Return the (x, y) coordinate for the center point of the cell that contains the specified text.  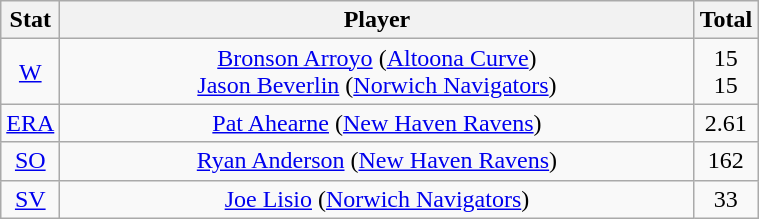
Bronson Arroyo (Altoona Curve)Jason Beverlin (Norwich Navigators) (377, 72)
162 (726, 161)
Stat (30, 20)
Pat Ahearne (New Haven Ravens) (377, 123)
Ryan Anderson (New Haven Ravens) (377, 161)
2.61 (726, 123)
Joe Lisio (Norwich Navigators) (377, 199)
33 (726, 199)
1515 (726, 72)
SO (30, 161)
SV (30, 199)
W (30, 72)
ERA (30, 123)
Total (726, 20)
Player (377, 20)
